For the text-containing cell, return its midpoint in [X, Y] coordinate format. 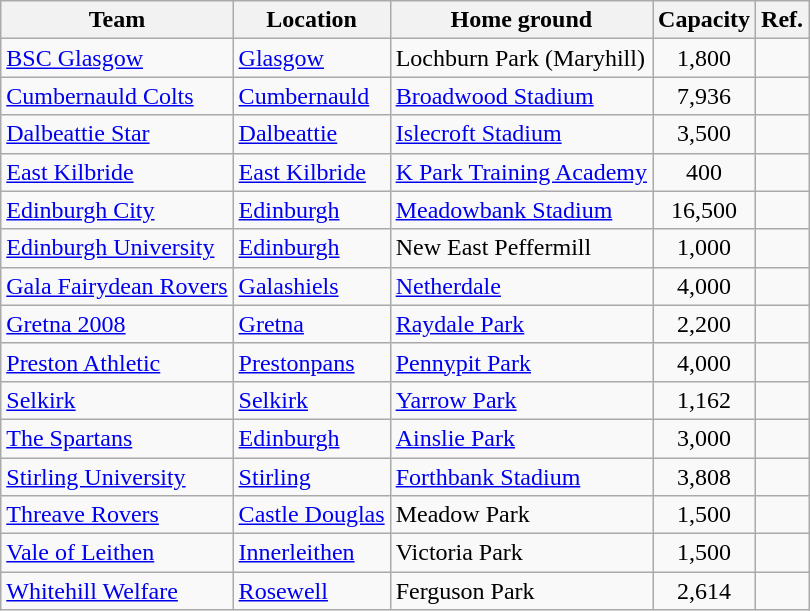
Galashiels [312, 286]
1,000 [704, 248]
Whitehill Welfare [117, 591]
3,808 [704, 477]
2,614 [704, 591]
Threave Rovers [117, 515]
Home ground [521, 20]
Innerleithen [312, 553]
400 [704, 172]
Vale of Leithen [117, 553]
Edinburgh University [117, 248]
Stirling University [117, 477]
Ainslie Park [521, 438]
Cumbernauld Colts [117, 96]
Location [312, 20]
New East Peffermill [521, 248]
Cumbernauld [312, 96]
2,200 [704, 324]
Meadow Park [521, 515]
Ferguson Park [521, 591]
Stirling [312, 477]
The Spartans [117, 438]
Islecroft Stadium [521, 134]
Yarrow Park [521, 400]
Edinburgh City [117, 210]
Gretna 2008 [117, 324]
Glasgow [312, 58]
7,936 [704, 96]
K Park Training Academy [521, 172]
Capacity [704, 20]
1,162 [704, 400]
Meadowbank Stadium [521, 210]
Pennypit Park [521, 362]
3,500 [704, 134]
Broadwood Stadium [521, 96]
Dalbeattie [312, 134]
Dalbeattie Star [117, 134]
Raydale Park [521, 324]
Team [117, 20]
1,800 [704, 58]
Netherdale [521, 286]
Prestonpans [312, 362]
Gretna [312, 324]
16,500 [704, 210]
Lochburn Park (Maryhill) [521, 58]
Ref. [782, 20]
Rosewell [312, 591]
Victoria Park [521, 553]
3,000 [704, 438]
Castle Douglas [312, 515]
Gala Fairydean Rovers [117, 286]
BSC Glasgow [117, 58]
Preston Athletic [117, 362]
Forthbank Stadium [521, 477]
